Locate the cell with the specified text and output its (x, y) center coordinate. 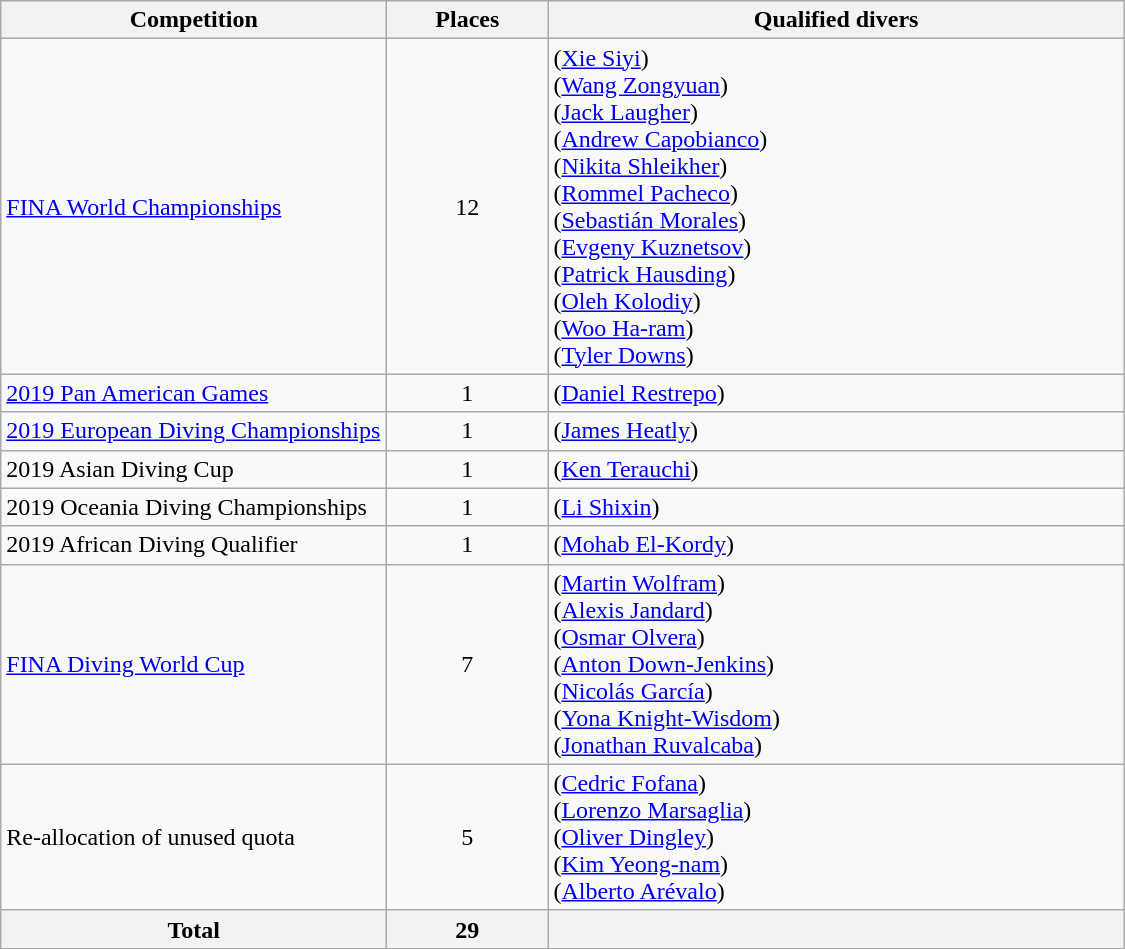
(James Heatly) (836, 431)
12 (468, 206)
Qualified divers (836, 20)
Competition (194, 20)
5 (468, 837)
Total (194, 929)
(Li Shixin) (836, 507)
(Ken Terauchi) (836, 469)
FINA Diving World Cup (194, 664)
FINA World Championships (194, 206)
(Martin Wolfram) (Alexis Jandard) (Osmar Olvera) (Anton Down-Jenkins) (Nicolás García) (Yona Knight-Wisdom) (Jonathan Ruvalcaba) (836, 664)
2019 Oceania Diving Championships (194, 507)
(Daniel Restrepo) (836, 393)
2019 European Diving Championships (194, 431)
2019 Pan American Games (194, 393)
7 (468, 664)
(Mohab El-Kordy) (836, 545)
Re-allocation of unused quota (194, 837)
2019 African Diving Qualifier (194, 545)
(Cedric Fofana) (Lorenzo Marsaglia) (Oliver Dingley) (Kim Yeong-nam) (Alberto Arévalo) (836, 837)
29 (468, 929)
Places (468, 20)
2019 Asian Diving Cup (194, 469)
